Identify which cell holds the provided text, then report its (x, y) central coordinate. 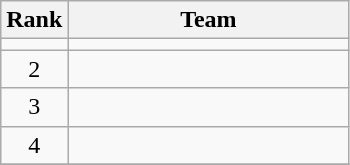
4 (34, 145)
Rank (34, 20)
3 (34, 107)
2 (34, 69)
Team (208, 20)
